Scan for the cell matching the given text and deliver its (X, Y) coordinate at center. 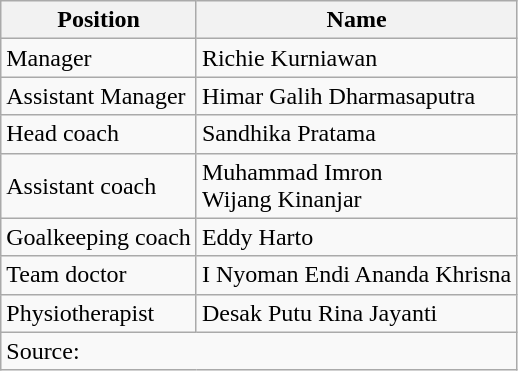
Desak Putu Rina Jayanti (356, 313)
Assistant coach (99, 186)
Team doctor (99, 275)
Source: (259, 351)
Himar Galih Dharmasaputra (356, 96)
Physiotherapist (99, 313)
Assistant Manager (99, 96)
I Nyoman Endi Ananda Khrisna (356, 275)
Sandhika Pratama (356, 134)
Manager (99, 58)
Eddy Harto (356, 237)
Richie Kurniawan (356, 58)
Position (99, 20)
Muhammad Imron Wijang Kinanjar (356, 186)
Name (356, 20)
Head coach (99, 134)
Goalkeeping coach (99, 237)
